Output the [x, y] coordinate of the center of the cell containing the given text.  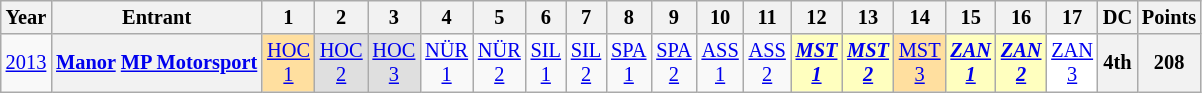
SIL1 [546, 63]
208 [1169, 63]
ASS1 [720, 63]
ASS2 [768, 63]
13 [868, 17]
17 [1072, 17]
2013 [26, 63]
DC [1118, 17]
4th [1118, 63]
HOC1 [288, 63]
HOC3 [394, 63]
HOC2 [342, 63]
NÜR1 [446, 63]
Entrant [156, 17]
Year [26, 17]
3 [394, 17]
14 [920, 17]
4 [446, 17]
5 [500, 17]
MST2 [868, 63]
10 [720, 17]
6 [546, 17]
SPA2 [674, 63]
9 [674, 17]
MST1 [817, 63]
11 [768, 17]
Points [1169, 17]
MST3 [920, 63]
SPA1 [628, 63]
16 [1021, 17]
15 [970, 17]
ZAN2 [1021, 63]
2 [342, 17]
8 [628, 17]
7 [586, 17]
ZAN1 [970, 63]
1 [288, 17]
Manor MP Motorsport [156, 63]
12 [817, 17]
SIL2 [586, 63]
NÜR2 [500, 63]
ZAN3 [1072, 63]
